Locate the cell with the specified text and output its (x, y) center coordinate. 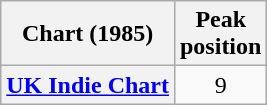
UK Indie Chart (88, 85)
9 (220, 85)
Peakposition (220, 34)
Chart (1985) (88, 34)
